Scan for the cell matching the given text and deliver its (x, y) coordinate at center. 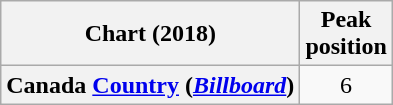
6 (346, 85)
Canada Country (Billboard) (150, 85)
Peak position (346, 34)
Chart (2018) (150, 34)
